Extract the [X, Y] coordinate from the center of the cell holding the provided text.  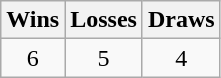
Draws [181, 20]
4 [181, 58]
Losses [104, 20]
5 [104, 58]
6 [33, 58]
Wins [33, 20]
